Extract the (X, Y) coordinate from the center of the cell holding the provided text.  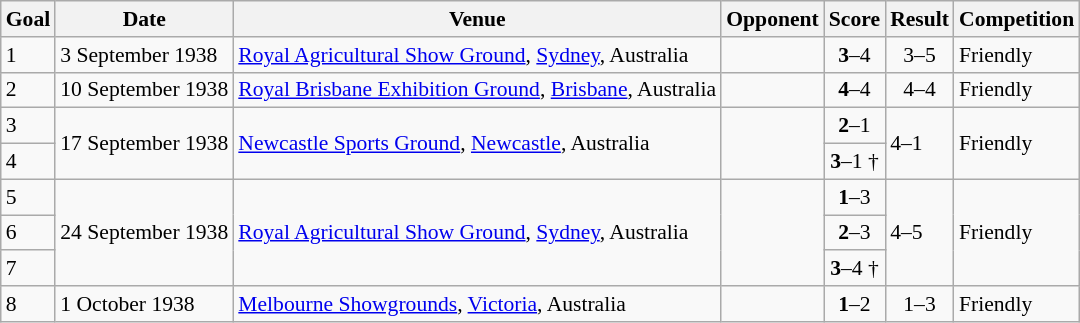
5 (28, 197)
Newcastle Sports Ground, Newcastle, Australia (477, 144)
Opponent (772, 19)
3–1 † (854, 162)
Competition (1016, 19)
Result (920, 19)
2–1 (854, 126)
3 September 1938 (144, 55)
1 October 1938 (144, 304)
10 September 1938 (144, 90)
Score (854, 19)
3–4 (854, 55)
Royal Brisbane Exhibition Ground, Brisbane, Australia (477, 90)
4–5 (920, 232)
Melbourne Showgrounds, Victoria, Australia (477, 304)
3 (28, 126)
3–4 † (854, 269)
2–3 (854, 233)
Venue (477, 19)
4–1 (920, 144)
1–2 (854, 304)
6 (28, 233)
4 (28, 162)
17 September 1938 (144, 144)
Goal (28, 19)
8 (28, 304)
24 September 1938 (144, 232)
2 (28, 90)
7 (28, 269)
3–5 (920, 55)
Date (144, 19)
1 (28, 55)
